Return (X, Y) of the center of cell containing provided text 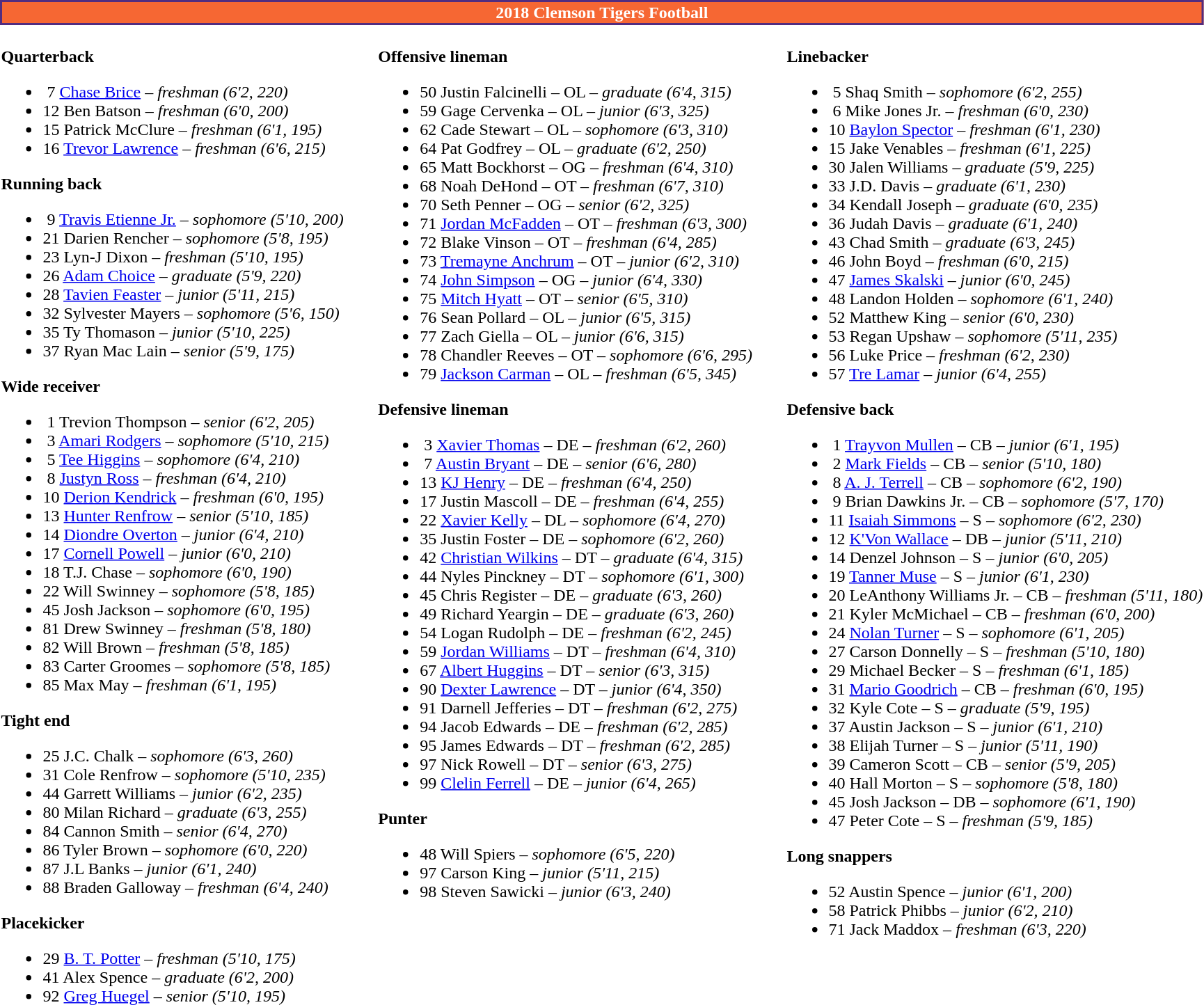
2018 Clemson Tigers Football (602, 13)
